Output the [x, y] coordinate of the center of the cell containing the given text.  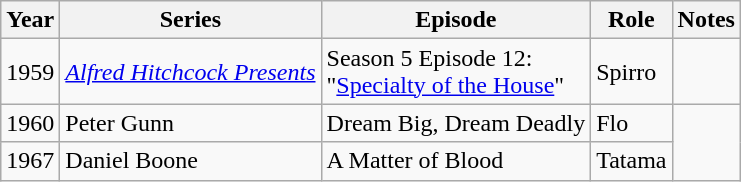
Spirro [632, 72]
1959 [30, 72]
A Matter of Blood [456, 161]
Alfred Hitchcock Presents [190, 72]
Daniel Boone [190, 161]
Year [30, 20]
Tatama [632, 161]
Flo [632, 123]
Notes [706, 20]
1960 [30, 123]
Episode [456, 20]
Series [190, 20]
Role [632, 20]
Season 5 Episode 12:"Specialty of the House" [456, 72]
Peter Gunn [190, 123]
1967 [30, 161]
Dream Big, Dream Deadly [456, 123]
